Search for the cell housing the specified text and yield its [X, Y] center coordinate. 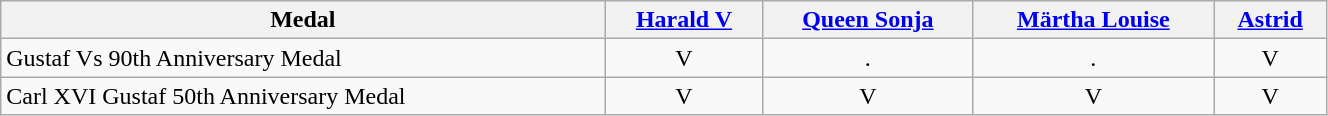
Harald V [684, 20]
Carl XVI Gustaf 50th Anniversary Medal [303, 96]
Märtha Louise [1094, 20]
Gustaf Vs 90th Anniversary Medal [303, 58]
Queen Sonja [868, 20]
Medal [303, 20]
Astrid [1270, 20]
